Locate the cell with the specified text and output its [X, Y] center coordinate. 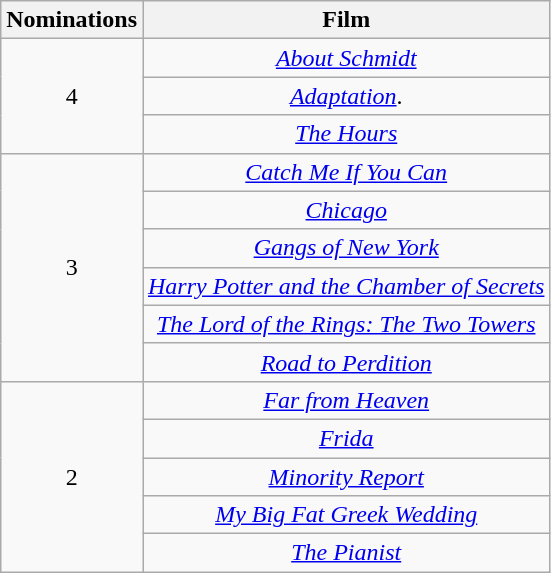
Road to Perdition [346, 362]
Chicago [346, 210]
Gangs of New York [346, 248]
My Big Fat Greek Wedding [346, 515]
Frida [346, 438]
The Pianist [346, 553]
The Lord of the Rings: The Two Towers [346, 324]
Adaptation. [346, 96]
Far from Heaven [346, 400]
About Schmidt [346, 58]
2 [72, 476]
Film [346, 20]
Minority Report [346, 477]
Catch Me If You Can [346, 172]
Harry Potter and the Chamber of Secrets [346, 286]
4 [72, 96]
Nominations [72, 20]
The Hours [346, 134]
3 [72, 267]
